Identify which cell holds the provided text, then report its (x, y) central coordinate. 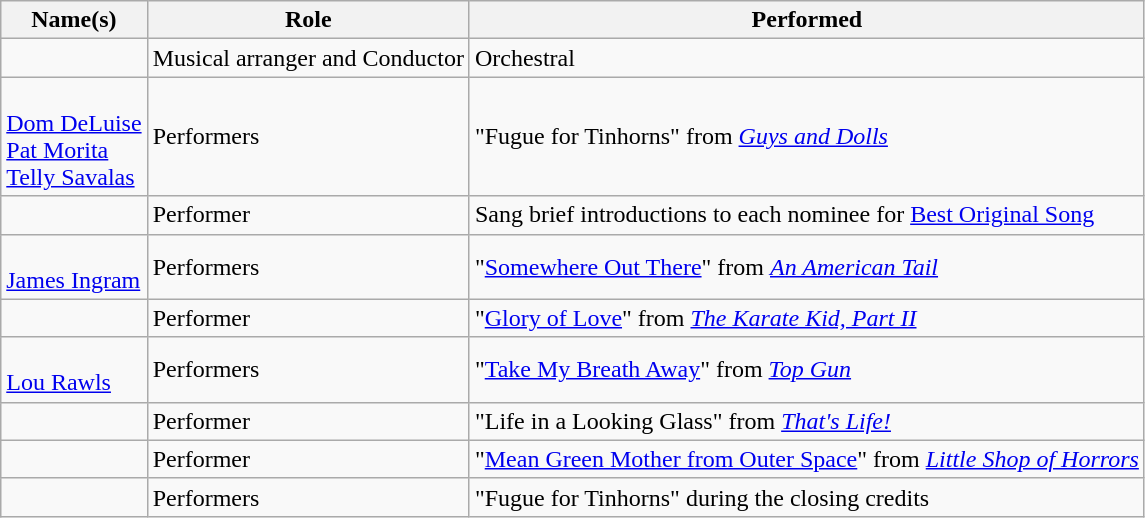
Performed (806, 20)
Role (308, 20)
"Mean Green Mother from Outer Space" from Little Shop of Horrors (806, 459)
Dom DeLuisePat MoritaTelly Savalas (74, 136)
"Fugue for Tinhorns" during the closing credits (806, 497)
"Fugue for Tinhorns" from Guys and Dolls (806, 136)
Name(s) (74, 20)
"Somewhere Out There" from An American Tail (806, 266)
Musical arranger and Conductor (308, 58)
"Life in a Looking Glass" from That's Life! (806, 421)
Lou Rawls (74, 370)
James Ingram (74, 266)
"Take My Breath Away" from Top Gun (806, 370)
"Glory of Love" from The Karate Kid, Part II (806, 318)
Sang brief introductions to each nominee for Best Original Song (806, 215)
Orchestral (806, 58)
